For the text-containing cell, return its midpoint in [X, Y] coordinate format. 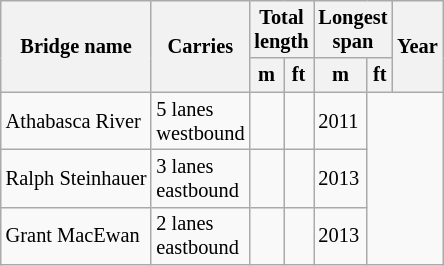
Year [417, 46]
2 laneseastbound [200, 236]
Carries [200, 46]
3 laneseastbound [200, 178]
Grant MacEwan [76, 236]
Longestspan [354, 29]
5 laneswestbound [200, 121]
Athabasca River [76, 121]
Ralph Steinhauer [76, 178]
Totallength [281, 29]
2011 [341, 121]
Bridge name [76, 46]
